Return (X, Y) of the center of cell containing provided text 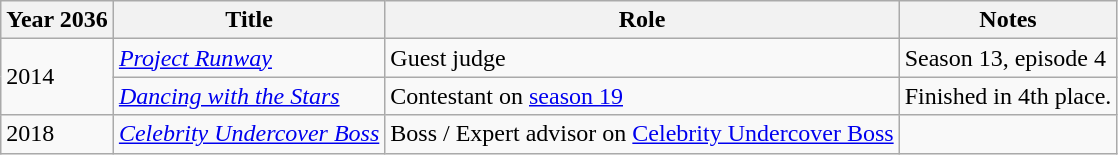
Project Runway (248, 58)
2018 (58, 134)
Season 13, episode 4 (1008, 58)
Title (248, 20)
Contestant on season 19 (642, 96)
Role (642, 20)
Boss / Expert advisor on Celebrity Undercover Boss (642, 134)
2014 (58, 77)
Notes (1008, 20)
Celebrity Undercover Boss (248, 134)
Guest judge (642, 58)
Year 2036 (58, 20)
Finished in 4th place. (1008, 96)
Dancing with the Stars (248, 96)
